Extract the (x, y) coordinate from the center of the cell holding the provided text.  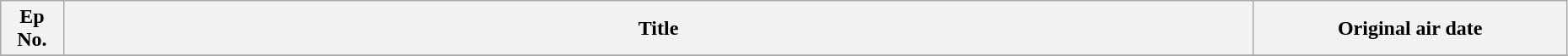
Title (658, 29)
Ep No. (32, 29)
Original air date (1410, 29)
